Extract the (X, Y) coordinate from the center of the cell holding the provided text.  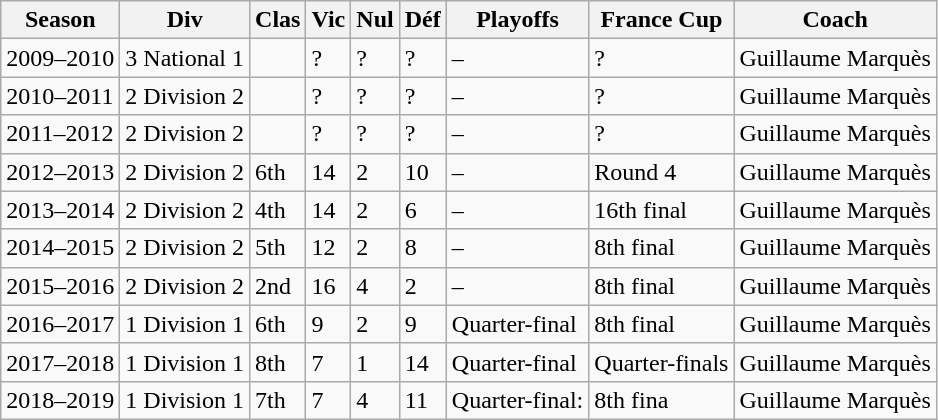
10 (422, 172)
2012–2013 (60, 172)
2nd (278, 286)
Coach (835, 20)
2009–2010 (60, 58)
2010–2011 (60, 96)
Déf (422, 20)
Quarter-finals (662, 362)
11 (422, 400)
3 National 1 (185, 58)
Round 4 (662, 172)
2011–2012 (60, 134)
2016–2017 (60, 324)
Vic (328, 20)
2014–2015 (60, 248)
4th (278, 210)
8 (422, 248)
2017–2018 (60, 362)
16 (328, 286)
16th final (662, 210)
7th (278, 400)
Div (185, 20)
Quarter-final: (518, 400)
Season (60, 20)
2018–2019 (60, 400)
Playoffs (518, 20)
6 (422, 210)
Clas (278, 20)
France Cup (662, 20)
8th (278, 362)
2013–2014 (60, 210)
Nul (375, 20)
5th (278, 248)
12 (328, 248)
2015–2016 (60, 286)
1 (375, 362)
8th fina (662, 400)
